Search for the cell housing the specified text and yield its [X, Y] center coordinate. 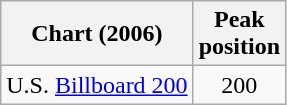
U.S. Billboard 200 [97, 85]
200 [239, 85]
Peakposition [239, 34]
Chart (2006) [97, 34]
